Determine the [X, Y] coordinate at the center of the cell enclosing the given text.  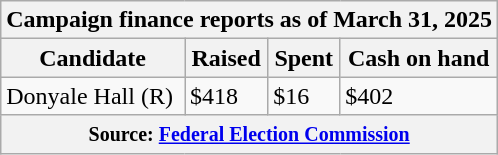
Spent [304, 58]
Source: Federal Election Commission [250, 134]
Campaign finance reports as of March 31, 2025 [250, 20]
$402 [419, 96]
Candidate [93, 58]
Raised [226, 58]
Cash on hand [419, 58]
Donyale Hall (R) [93, 96]
$418 [226, 96]
$16 [304, 96]
